From the cell containing the given text, extract its center point as [X, Y] coordinate. 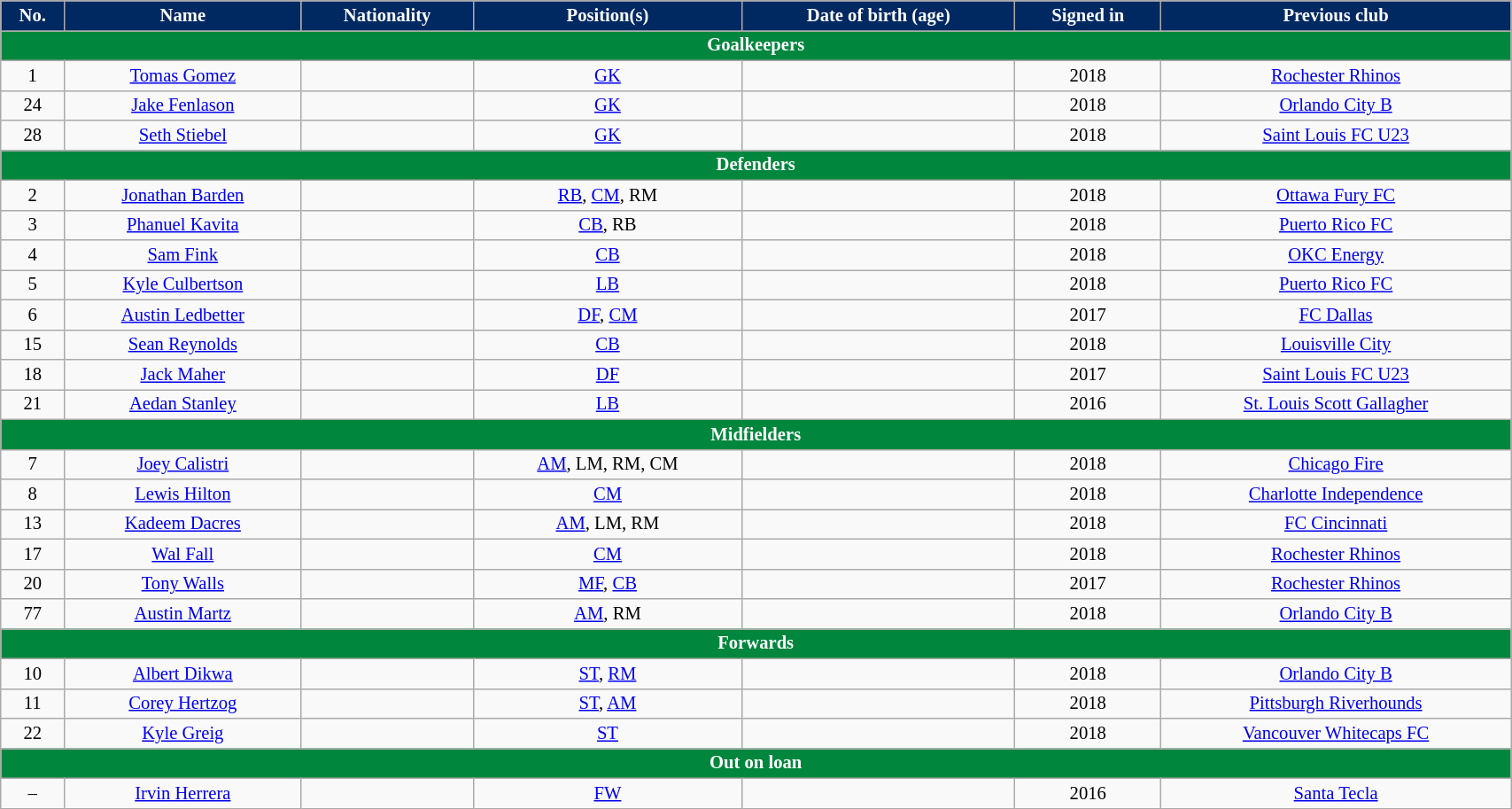
11 [33, 704]
1 [33, 75]
Out on loan [756, 763]
4 [33, 254]
2 [33, 195]
CB, RB [608, 225]
Sean Reynolds [182, 345]
AM, LM, RM, CM [608, 464]
FW [608, 793]
ST, AM [608, 704]
17 [33, 554]
Jonathan Barden [182, 195]
Position(s) [608, 15]
Santa Tecla [1336, 793]
15 [33, 345]
20 [33, 584]
RB, CM, RM [608, 195]
8 [33, 494]
13 [33, 524]
Jack Maher [182, 375]
Vancouver Whitecaps FC [1336, 733]
21 [33, 404]
Chicago Fire [1336, 464]
Ottawa Fury FC [1336, 195]
Nationality [387, 15]
Corey Hertzog [182, 704]
Date of birth (age) [879, 15]
No. [33, 15]
Louisville City [1336, 345]
Previous club [1336, 15]
Tomas Gomez [182, 75]
Seth Stiebel [182, 136]
Austin Martz [182, 614]
6 [33, 315]
Defenders [756, 165]
Jake Fenlason [182, 105]
Kadeem Dacres [182, 524]
AM, RM [608, 614]
Name [182, 15]
Joey Calistri [182, 464]
Aedan Stanley [182, 404]
St. Louis Scott Gallagher [1336, 404]
Kyle Greig [182, 733]
Irvin Herrera [182, 793]
18 [33, 375]
24 [33, 105]
22 [33, 733]
AM, LM, RM [608, 524]
Forwards [756, 643]
28 [33, 136]
Albert Dikwa [182, 673]
3 [33, 225]
ST [608, 733]
FC Cincinnati [1336, 524]
Sam Fink [182, 254]
Austin Ledbetter [182, 315]
7 [33, 464]
Pittsburgh Riverhounds [1336, 704]
ST, RM [608, 673]
DF [608, 375]
– [33, 793]
Charlotte Independence [1336, 494]
Goalkeepers [756, 45]
OKC Energy [1336, 254]
MF, CB [608, 584]
Lewis Hilton [182, 494]
77 [33, 614]
Phanuel Kavita [182, 225]
Signed in [1088, 15]
Midfielders [756, 434]
5 [33, 284]
Kyle Culbertson [182, 284]
FC Dallas [1336, 315]
Wal Fall [182, 554]
DF, CM [608, 315]
10 [33, 673]
Tony Walls [182, 584]
